Scan for the cell matching the given text and deliver its (X, Y) coordinate at center. 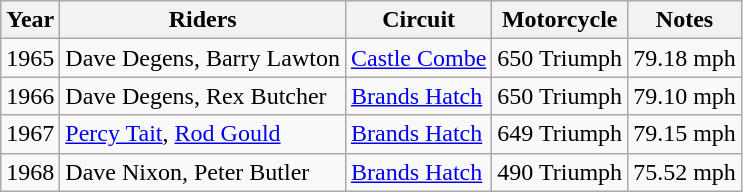
Dave Degens, Rex Butcher (203, 96)
490 Triumph (560, 172)
79.15 mph (685, 134)
1968 (30, 172)
Year (30, 20)
Motorcycle (560, 20)
Castle Combe (418, 58)
Riders (203, 20)
1966 (30, 96)
Percy Tait, Rod Gould (203, 134)
Dave Degens, Barry Lawton (203, 58)
79.18 mph (685, 58)
Notes (685, 20)
1967 (30, 134)
Dave Nixon, Peter Butler (203, 172)
79.10 mph (685, 96)
1965 (30, 58)
75.52 mph (685, 172)
649 Triumph (560, 134)
Circuit (418, 20)
